From the cell containing the given text, extract its center point as (X, Y) coordinate. 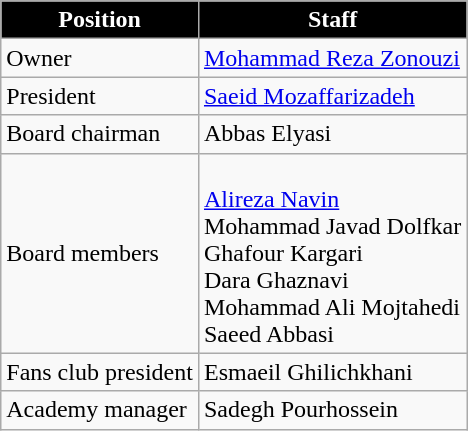
President (100, 96)
Esmaeil Ghilichkhani (332, 372)
Academy manager (100, 410)
Staff (332, 20)
Board chairman (100, 134)
Board members (100, 253)
Abbas Elyasi (332, 134)
Owner (100, 58)
Saeid Mozaffarizadeh (332, 96)
Alireza NavinMohammad Javad DolfkarGhafour KargariDara GhaznaviMohammad Ali MojtahediSaeed Abbasi (332, 253)
Mohammad Reza Zonouzi (332, 58)
Position (100, 20)
Sadegh Pourhossein (332, 410)
Fans club president (100, 372)
